Scan for the cell matching the given text and deliver its [X, Y] coordinate at center. 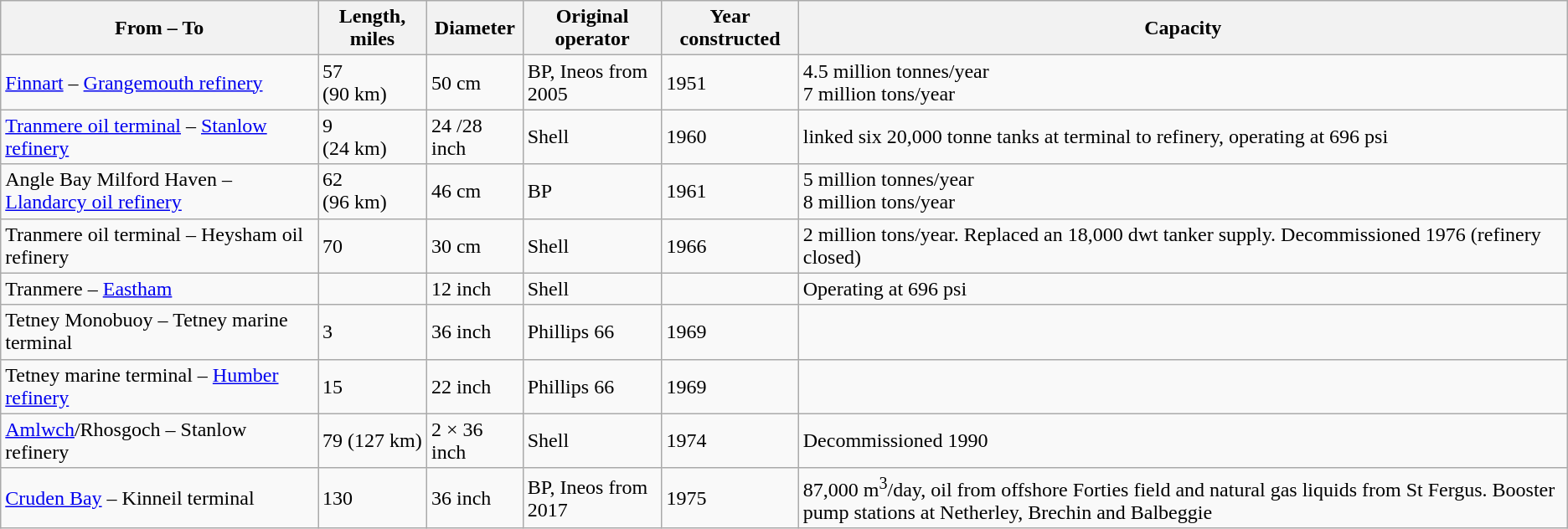
Operating at 696 psi [1183, 289]
3 [373, 331]
1951 [730, 82]
1961 [730, 191]
50 cm [474, 82]
Decommissioned 1990 [1183, 440]
Tranmere oil terminal – Stanlow refinery [159, 137]
1975 [730, 498]
62(96 km) [373, 191]
2 × 36 inch [474, 440]
Original operator [592, 28]
1974 [730, 440]
linked six 20,000 tonne tanks at terminal to refinery, operating at 696 psi [1183, 137]
87,000 m3/day, oil from offshore Forties field and natural gas liquids from St Fergus. Booster pump stations at Netherley, Brechin and Balbeggie [1183, 498]
130 [373, 498]
Tetney Monobuoy – Tetney marine terminal [159, 331]
24 /28 inch [474, 137]
1960 [730, 137]
79 (127 km) [373, 440]
Finnart – Grangemouth refinery [159, 82]
Amlwch/Rhosgoch – Stanlow refinery [159, 440]
Capacity [1183, 28]
2 million tons/year. Replaced an 18,000 dwt tanker supply. Decommissioned 1976 (refinery closed) [1183, 246]
Cruden Bay – Kinneil terminal [159, 498]
Tranmere oil terminal – Heysham oil refinery [159, 246]
BP, Ineos from 2017 [592, 498]
70 [373, 246]
Length, miles [373, 28]
1966 [730, 246]
BP [592, 191]
57(90 km) [373, 82]
5 million tonnes/year8 million tons/year [1183, 191]
Diameter [474, 28]
46 cm [474, 191]
Tetney marine terminal – Humber refinery [159, 387]
9(24 km) [373, 137]
From – To [159, 28]
Tranmere – Eastham [159, 289]
15 [373, 387]
BP, Ineos from 2005 [592, 82]
22 inch [474, 387]
Year constructed [730, 28]
4.5 million tonnes/year7 million tons/year [1183, 82]
12 inch [474, 289]
30 cm [474, 246]
Angle Bay Milford Haven – Llandarcy oil refinery [159, 191]
